Scan for the cell matching the given text and deliver its [x, y] coordinate at center. 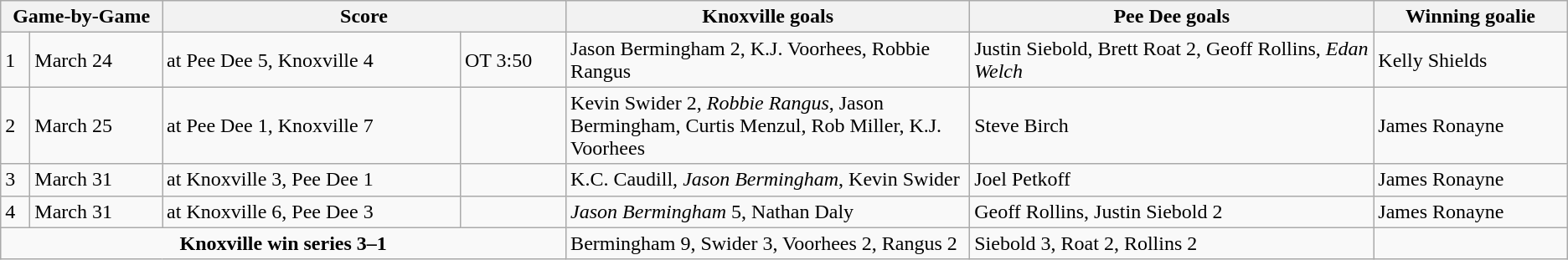
Jason Bermingham 5, Nathan Daly [768, 212]
Kevin Swider 2, Robbie Rangus, Jason Bermingham, Curtis Menzul, Rob Miller, K.J. Voorhees [768, 125]
2 [15, 125]
1 [15, 60]
Jason Bermingham 2, K.J. Voorhees, Robbie Rangus [768, 60]
March 25 [96, 125]
Kelly Shields [1471, 60]
Game-by-Game [82, 17]
Score [364, 17]
4 [15, 212]
OT 3:50 [513, 60]
at Pee Dee 5, Knoxville 4 [312, 60]
Bermingham 9, Swider 3, Voorhees 2, Rangus 2 [768, 243]
Joel Petkoff [1172, 180]
Knoxville win series 3–1 [283, 243]
Pee Dee goals [1172, 17]
Knoxville goals [768, 17]
at Knoxville 6, Pee Dee 3 [312, 212]
at Knoxville 3, Pee Dee 1 [312, 180]
Steve Birch [1172, 125]
Siebold 3, Roat 2, Rollins 2 [1172, 243]
Winning goalie [1471, 17]
Justin Siebold, Brett Roat 2, Geoff Rollins, Edan Welch [1172, 60]
March 24 [96, 60]
K.C. Caudill, Jason Bermingham, Kevin Swider [768, 180]
Geoff Rollins, Justin Siebold 2 [1172, 212]
at Pee Dee 1, Knoxville 7 [312, 125]
3 [15, 180]
